Output the (X, Y) coordinate of the center of the cell containing the given text.  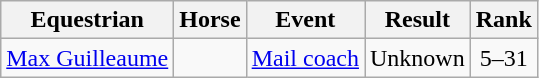
5–31 (504, 58)
Rank (504, 20)
Equestrian (88, 20)
Max Guilleaume (88, 58)
Event (305, 20)
Mail coach (305, 58)
Unknown (417, 58)
Result (417, 20)
Horse (210, 20)
